For the text-containing cell, return its midpoint in (x, y) coordinate format. 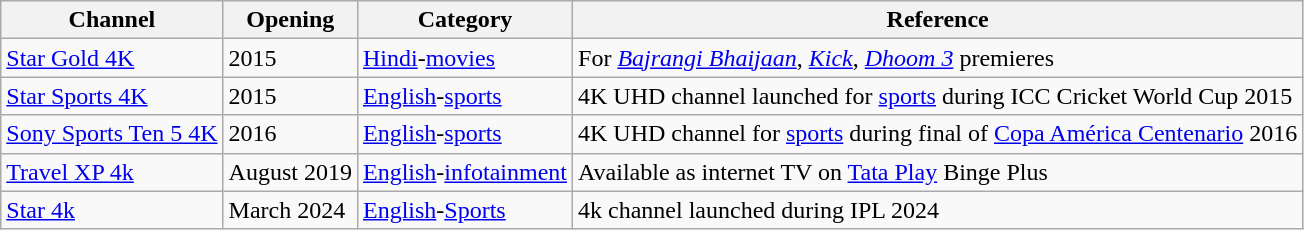
4k channel launched during IPL 2024 (938, 210)
Star 4k (112, 210)
4K UHD channel launched for sports during ICC Cricket World Cup 2015 (938, 96)
Opening (290, 20)
March 2024 (290, 210)
English-infotainment (464, 172)
For Bajrangi Bhaijaan, Kick, Dhoom 3 premieres (938, 58)
August 2019 (290, 172)
4K UHD channel for sports during final of Copa América Centenario 2016 (938, 134)
Available as internet TV on Tata Play Binge Plus (938, 172)
Reference (938, 20)
Star Sports 4K (112, 96)
Channel (112, 20)
Hindi-movies (464, 58)
Sony Sports Ten 5 4K (112, 134)
English-Sports (464, 210)
Star Gold 4K (112, 58)
Category (464, 20)
2016 (290, 134)
Travel XP 4k (112, 172)
